Locate the cell with the specified text and output its (x, y) center coordinate. 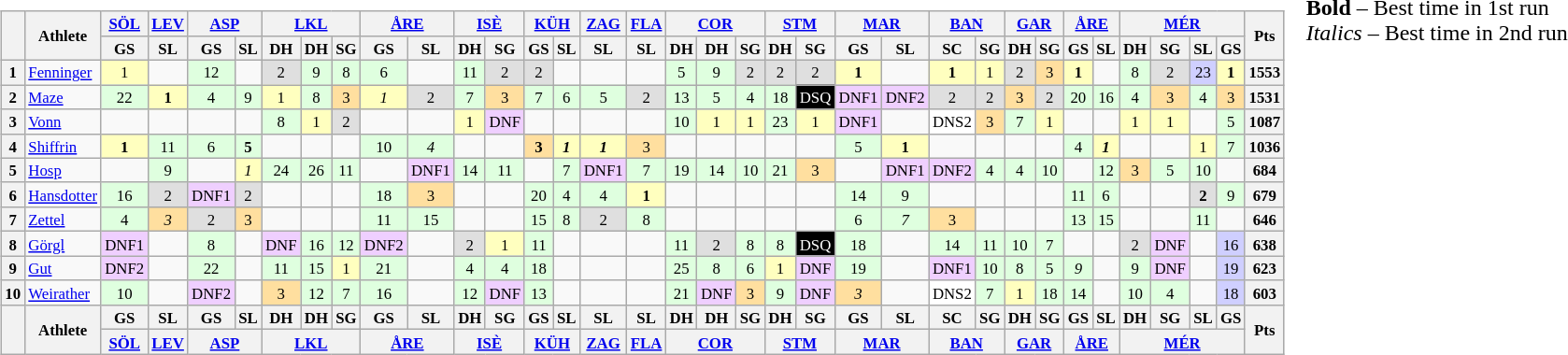
Shiffrin (63, 146)
Weirather (63, 292)
Maze (63, 97)
1036 (1264, 146)
623 (1264, 268)
24 (281, 170)
26 (316, 170)
25 (680, 268)
Görgl (63, 244)
Zettel (63, 220)
679 (1264, 194)
646 (1264, 220)
1553 (1264, 72)
Hansdotter (63, 194)
638 (1264, 244)
Fenninger (63, 72)
Vonn (63, 121)
1531 (1264, 97)
1087 (1264, 121)
684 (1264, 170)
Gut (63, 268)
603 (1264, 292)
Hosp (63, 170)
